Return (x, y) of the center of cell containing provided text 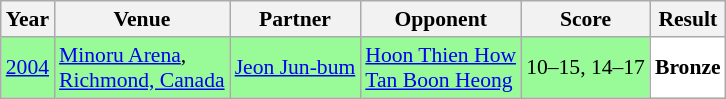
Result (688, 19)
Opponent (440, 19)
Partner (296, 19)
Score (586, 19)
Minoru Arena,Richmond, Canada (142, 68)
Venue (142, 19)
2004 (28, 68)
10–15, 14–17 (586, 68)
Hoon Thien How Tan Boon Heong (440, 68)
Year (28, 19)
Bronze (688, 68)
Jeon Jun-bum (296, 68)
